Determine the [x, y] coordinate at the center of the cell enclosing the given text.  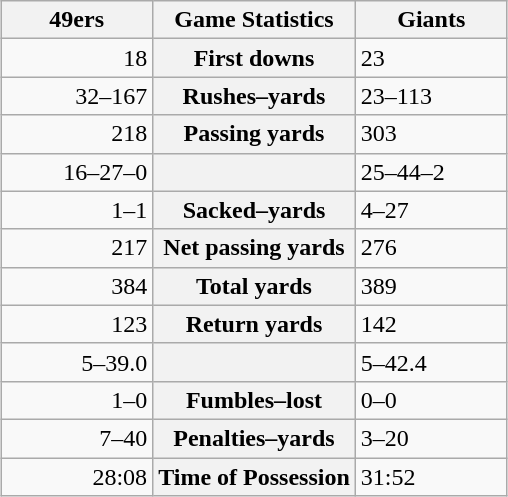
7–40 [77, 438]
Net passing yards [254, 248]
16–27–0 [77, 172]
217 [77, 248]
18 [77, 58]
23 [431, 58]
Penalties–yards [254, 438]
142 [431, 324]
Giants [431, 20]
25–44–2 [431, 172]
384 [77, 286]
49ers [77, 20]
303 [431, 134]
Game Statistics [254, 20]
389 [431, 286]
First downs [254, 58]
28:08 [77, 477]
Time of Possession [254, 477]
3–20 [431, 438]
Passing yards [254, 134]
23–113 [431, 96]
Return yards [254, 324]
5–39.0 [77, 362]
Fumbles–lost [254, 400]
Sacked–yards [254, 210]
0–0 [431, 400]
123 [77, 324]
1–0 [77, 400]
31:52 [431, 477]
1–1 [77, 210]
4–27 [431, 210]
32–167 [77, 96]
276 [431, 248]
Rushes–yards [254, 96]
218 [77, 134]
5–42.4 [431, 362]
Total yards [254, 286]
